Output the [X, Y] coordinate of the center of the cell containing the given text.  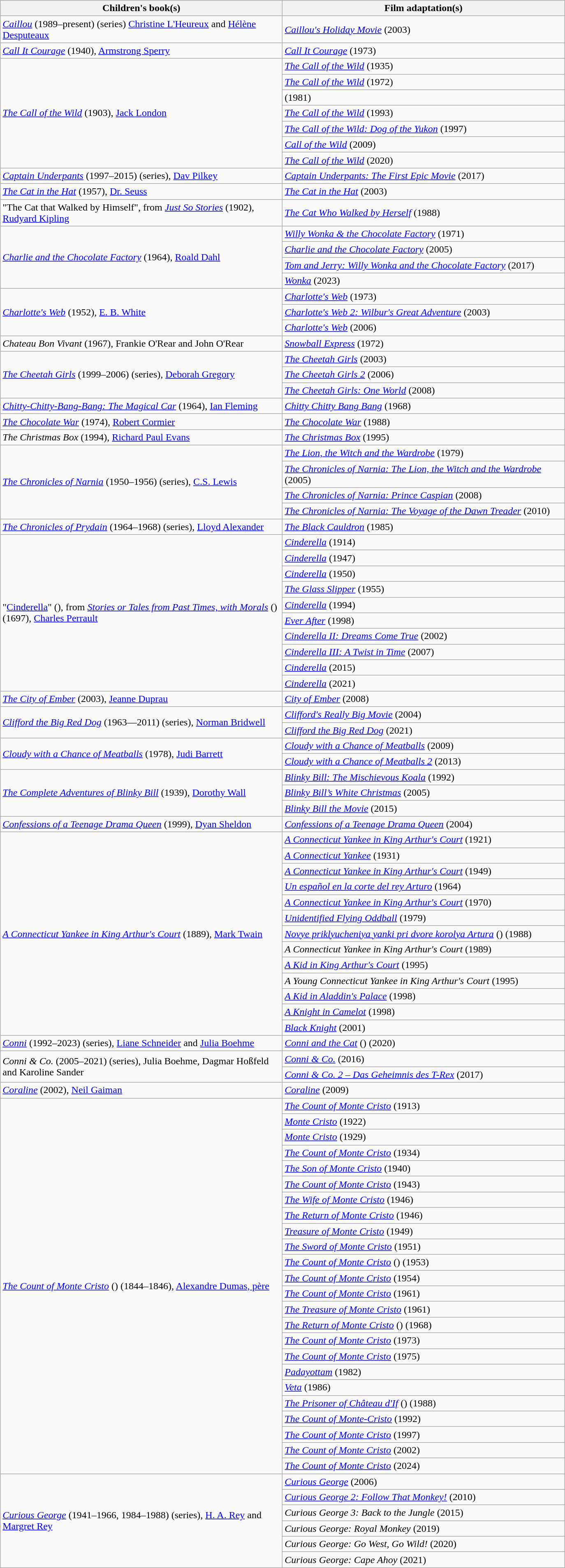
Curious George (2006) [424, 1482]
A Connecticut Yankee in King Arthur's Court (1989) [424, 949]
Charlotte's Web (2006) [424, 328]
Conni and the Cat () (2020) [424, 1043]
Clifford the Big Red Dog (2021) [424, 730]
Treasure of Monte Cristo (1949) [424, 1231]
Caillou (1989–present) (series) Christine L'Heureux and Hélène Desputeaux [141, 30]
The Count of Monte Cristo (1997) [424, 1434]
Charlotte's Web 2: Wilbur's Great Adventure (2003) [424, 312]
Coraline (2002), Neil Gaiman [141, 1090]
The Black Cauldron (1985) [424, 527]
Confessions of a Teenage Drama Queen (1999), Dyan Sheldon [141, 824]
A Connecticut Yankee in King Arthur's Court (1921) [424, 840]
Curious George: Cape Ahoy (2021) [424, 1560]
Charlotte's Web (1952), E. B. White [141, 312]
Monte Cristo (1922) [424, 1121]
The Return of Monte Cristo () (1968) [424, 1325]
Ever After (1998) [424, 621]
A Young Connecticut Yankee in King Arthur's Court (1995) [424, 981]
The Call of the Wild (2020) [424, 160]
The Chronicles of Narnia: The Lion, the Witch and the Wardrobe (2005) [424, 474]
Conni & Co. (2005–2021) (series), Julia Boehme, Dagmar Hoßfeld and Karoline Sander [141, 1067]
Conni & Co. (2016) [424, 1059]
A Kid in King Arthur's Court (1995) [424, 965]
The Lion, the Witch and the Wardrobe (1979) [424, 453]
The Cheetah Girls: One World (2008) [424, 390]
The Cat in the Hat (1957), Dr. Seuss [141, 191]
The Count of Monte Cristo (1913) [424, 1106]
The Call of the Wild (1935) [424, 66]
Blinky Bill the Movie (2015) [424, 808]
A Connecticut Yankee (1931) [424, 855]
The Chronicles of Narnia: The Voyage of the Dawn Treader (2010) [424, 511]
The Glass Slipper (1955) [424, 589]
City of Ember (2008) [424, 699]
The Chocolate War (1988) [424, 422]
The Treasure of Monte Cristo (1961) [424, 1309]
Captain Underpants: The First Epic Movie (2017) [424, 176]
Charlie and the Chocolate Factory (1964), Roald Dahl [141, 257]
The Count of Monte Cristo (1934) [424, 1153]
Cinderella (1950) [424, 574]
The Count of Monte Cristo () (1953) [424, 1262]
Charlotte's Web (1973) [424, 296]
The Call of the Wild: Dog of the Yukon (1997) [424, 129]
Clifford the Big Red Dog (1963—2011) (series), Norman Bridwell [141, 722]
Call It Courage (1940), Armstrong Sperry [141, 51]
Un español en la corte del rey Arturo (1964) [424, 887]
The Cat Who Walked by Herself (1988) [424, 212]
A Connecticut Yankee in King Arthur's Court (1889), Mark Twain [141, 933]
Cloudy with a Chance of Meatballs (1978), Judi Barrett [141, 754]
The Prisoner of Château d'If () (1988) [424, 1403]
A Kid in Aladdin's Palace (1998) [424, 996]
Blinky Bill’s White Christmas (2005) [424, 793]
Curious George (1941–1966, 1984–1988) (series), H. A. Rey and Margret Rey [141, 1521]
The Chocolate War (1974), Robert Cormier [141, 422]
The Complete Adventures of Blinky Bill (1939), Dorothy Wall [141, 793]
The Count of Monte Cristo (1973) [424, 1341]
Curious George: Go West, Go Wild! (2020) [424, 1544]
The Count of Monte Cristo (1943) [424, 1184]
Tom and Jerry: Willy Wonka and the Chocolate Factory (2017) [424, 265]
The City of Ember (2003), Jeanne Duprau [141, 699]
The Count of Monte Cristo (1975) [424, 1356]
The Count of Monte-Cristo (1992) [424, 1419]
The Christmas Box (1995) [424, 437]
"Cinderella" (), from Stories or Tales from Past Times, with Morals () (1697), Charles Perrault [141, 613]
Confessions of a Teenage Drama Queen (2004) [424, 824]
Cloudy with a Chance of Meatballs 2 (2013) [424, 762]
The Christmas Box (1994), Richard Paul Evans [141, 437]
Charlie and the Chocolate Factory (2005) [424, 250]
Call of the Wild (2009) [424, 144]
The Count of Monte Cristo (2002) [424, 1450]
The Cheetah Girls (1999–2006) (series), Deborah Gregory [141, 375]
Padayottam (1982) [424, 1372]
Children's book(s) [141, 8]
Cinderella II: Dreams Come True (2002) [424, 636]
The Chronicles of Narnia (1950–1956) (series), C.S. Lewis [141, 482]
Captain Underpants (1997–2015) (series), Dav Pilkey [141, 176]
The Son of Monte Cristo (1940) [424, 1168]
Cinderella (1947) [424, 558]
Call It Courage (1973) [424, 51]
The Count of Monte Cristo (2024) [424, 1466]
Curious George 2: Follow That Monkey! (2010) [424, 1497]
Curious George 3: Back to the Jungle (2015) [424, 1513]
The Sword of Monte Cristo (1951) [424, 1247]
A Connecticut Yankee in King Arthur's Court (1970) [424, 902]
The Cheetah Girls (2003) [424, 359]
Conni (1992–2023) (series), Liane Schneider and Julia Boehme [141, 1043]
Cinderella (1914) [424, 542]
The Count of Monte Cristo (1954) [424, 1278]
Cinderella (1994) [424, 605]
Wonka (2023) [424, 281]
Black Knight (2001) [424, 1028]
Monte Cristo (1929) [424, 1137]
Caillou's Holiday Movie (2003) [424, 30]
Coraline (2009) [424, 1090]
Cinderella (2015) [424, 667]
Cinderella (2021) [424, 683]
The Cheetah Girls 2 (2006) [424, 375]
The Wife of Monte Cristo (1946) [424, 1200]
Film adaptation(s) [424, 8]
Chitty-Chitty-Bang-Bang: The Magical Car (1964), Ian Fleming [141, 406]
Willy Wonka & the Chocolate Factory (1971) [424, 234]
Chateau Bon Vivant (1967), Frankie O'Rear and John O'Rear [141, 343]
Cinderella III: A Twist in Time (2007) [424, 652]
Cloudy with a Chance of Meatballs (2009) [424, 746]
The Chronicles of Prydain (1964–1968) (series), Lloyd Alexander [141, 527]
(1981) [424, 97]
Snowball Express (1972) [424, 343]
Clifford's Really Big Movie (2004) [424, 714]
Curious George: Royal Monkey (2019) [424, 1529]
Veta (1986) [424, 1387]
Unidentified Flying Oddball (1979) [424, 918]
The Count of Monte Cristo (1961) [424, 1294]
Chitty Chitty Bang Bang (1968) [424, 406]
"The Cat that Walked by Himself", from Just So Stories (1902), Rudyard Kipling [141, 212]
The Call of the Wild (1972) [424, 82]
A Knight in Camelot (1998) [424, 1012]
The Call of the Wild (1903), Jack London [141, 113]
The Chronicles of Narnia: Prince Caspian (2008) [424, 496]
The Cat in the Hat (2003) [424, 191]
The Return of Monte Cristo (1946) [424, 1215]
Novye priklyucheniya yanki pri dvore korolya Artura () (1988) [424, 933]
The Count of Monte Cristo () (1844–1846), Alexandre Dumas, père [141, 1286]
The Call of the Wild (1993) [424, 113]
Conni & Co. 2 – Das Geheimnis des T-Rex (2017) [424, 1075]
A Connecticut Yankee in King Arthur's Court (1949) [424, 871]
Blinky Bill: The Mischievous Koala (1992) [424, 777]
